Pinpoint the cell where the given text exists, returning its (x, y) midpoint coordinate. 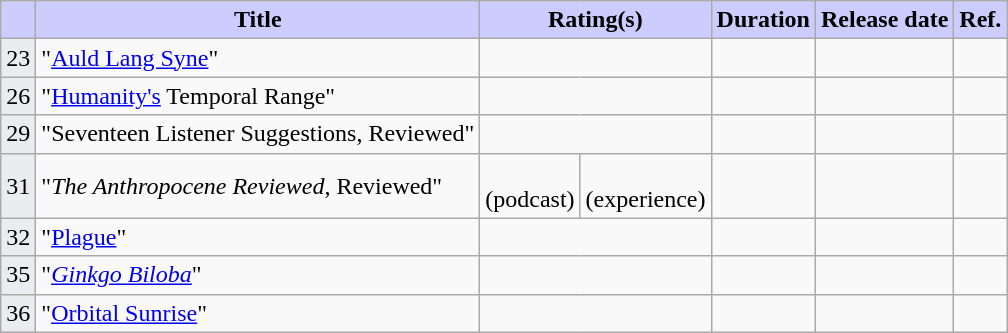
Rating(s) (596, 20)
26 (18, 96)
"Plague" (258, 237)
29 (18, 134)
"Humanity's Temporal Range" (258, 96)
32 (18, 237)
"The Anthropocene Reviewed, Reviewed" (258, 186)
(experience) (646, 186)
Release date (884, 20)
23 (18, 58)
Ref. (980, 20)
(podcast) (530, 186)
"Orbital Sunrise" (258, 313)
Duration (763, 20)
31 (18, 186)
"Seventeen Listener Suggestions, Reviewed" (258, 134)
"Auld Lang Syne" (258, 58)
36 (18, 313)
"Ginkgo Biloba" (258, 275)
Title (258, 20)
35 (18, 275)
